Return [x, y] of the center of cell containing provided text 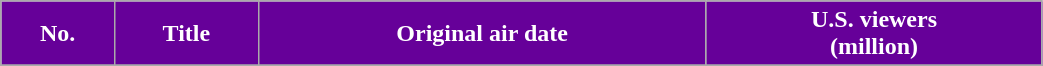
Title [187, 34]
U.S. viewers(million) [874, 34]
Original air date [482, 34]
No. [58, 34]
